Locate the cell with the specified text and output its (x, y) center coordinate. 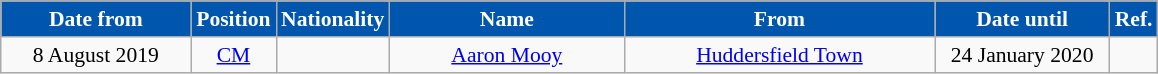
Position (234, 19)
Huddersfield Town (779, 55)
24 January 2020 (1022, 55)
Ref. (1134, 19)
CM (234, 55)
Aaron Mooy (506, 55)
Name (506, 19)
From (779, 19)
Date from (96, 19)
Date until (1022, 19)
8 August 2019 (96, 55)
Nationality (332, 19)
